Extract the (X, Y) coordinate from the center of the cell holding the provided text.  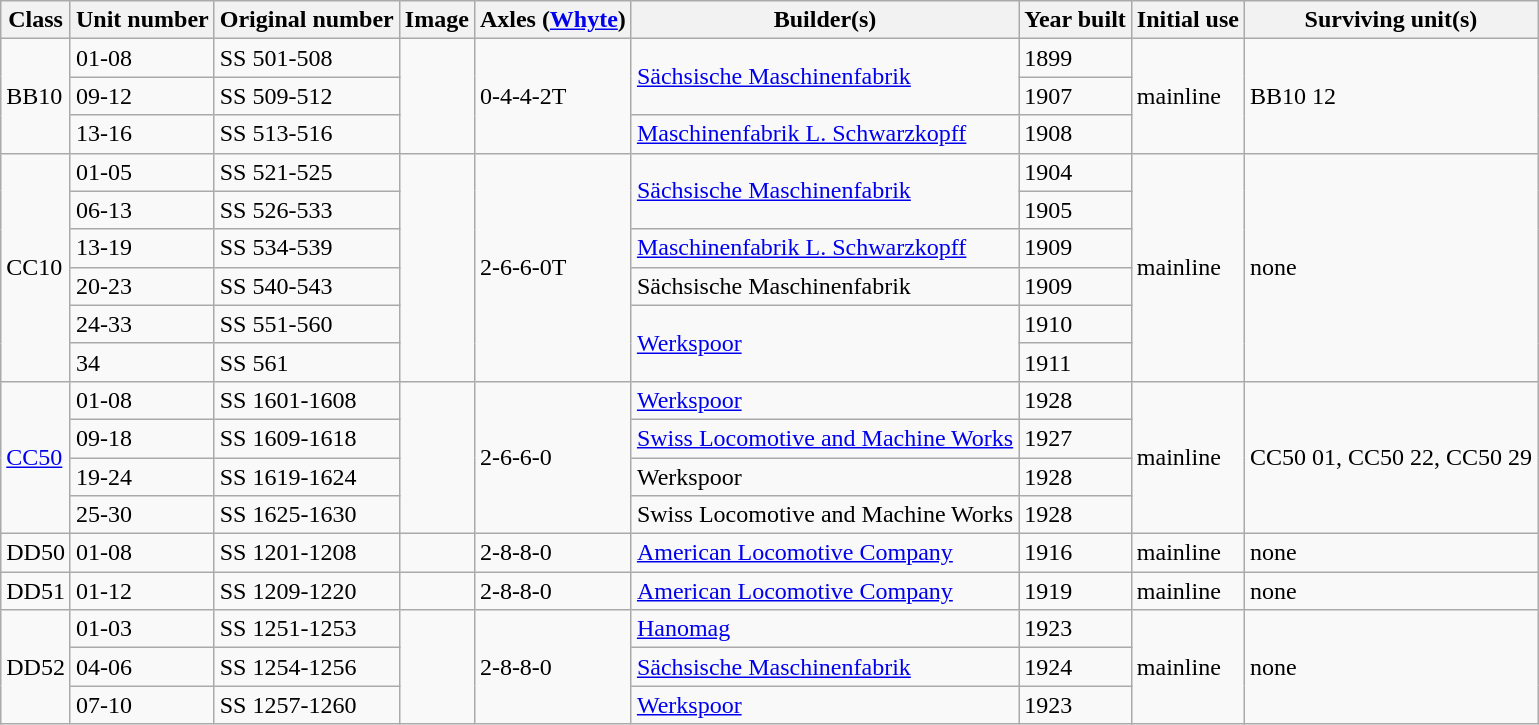
BB10 12 (1390, 96)
2-6-6-0 (552, 457)
34 (142, 362)
09-18 (142, 438)
Class (36, 20)
SS 561 (306, 362)
1924 (1076, 667)
1899 (1076, 58)
1916 (1076, 553)
SS 501-508 (306, 58)
1927 (1076, 438)
SS 1257-1260 (306, 705)
Image (436, 20)
SS 1254-1256 (306, 667)
01-05 (142, 172)
SS 509-512 (306, 96)
07-10 (142, 705)
Original number (306, 20)
DD52 (36, 667)
SS 1251-1253 (306, 629)
13-19 (142, 248)
SS 521-525 (306, 172)
Hanomag (824, 629)
1904 (1076, 172)
BB10 (36, 96)
SS 534-539 (306, 248)
Year built (1076, 20)
SS 526-533 (306, 210)
DD51 (36, 591)
1911 (1076, 362)
09-12 (142, 96)
1919 (1076, 591)
SS 1619-1624 (306, 477)
24-33 (142, 324)
SS 1201-1208 (306, 553)
SS 1609-1618 (306, 438)
Builder(s) (824, 20)
CC10 (36, 267)
SS 1601-1608 (306, 400)
SS 551-560 (306, 324)
01-12 (142, 591)
06-13 (142, 210)
01-03 (142, 629)
2-6-6-0T (552, 267)
19-24 (142, 477)
Surviving unit(s) (1390, 20)
SS 540-543 (306, 286)
Unit number (142, 20)
SS 1209-1220 (306, 591)
0-4-4-2T (552, 96)
Axles (Whyte) (552, 20)
SS 513-516 (306, 134)
1908 (1076, 134)
Initial use (1188, 20)
1910 (1076, 324)
1907 (1076, 96)
13-16 (142, 134)
CC50 (36, 457)
CC50 01, CC50 22, CC50 29 (1390, 457)
04-06 (142, 667)
25-30 (142, 515)
20-23 (142, 286)
1905 (1076, 210)
SS 1625-1630 (306, 515)
DD50 (36, 553)
